Search for the cell housing the specified text and yield its (x, y) center coordinate. 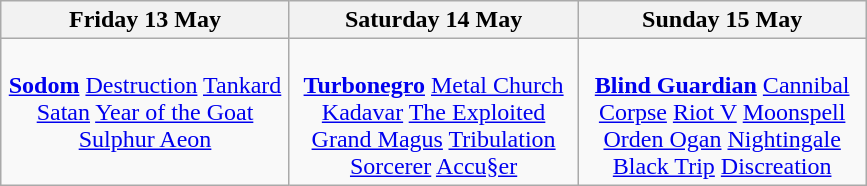
Blind Guardian Cannibal Corpse Riot V Moonspell Orden Ogan Nightingale Black Trip Discreation (722, 112)
Turbonegro Metal Church Kadavar The Exploited Grand Magus Tribulation Sorcerer Accu§er (434, 112)
Friday 13 May (146, 20)
Sodom Destruction Tankard Satan Year of the Goat Sulphur Aeon (146, 112)
Saturday 14 May (434, 20)
Sunday 15 May (722, 20)
